Extract the (x, y) coordinate from the center of the cell holding the provided text.  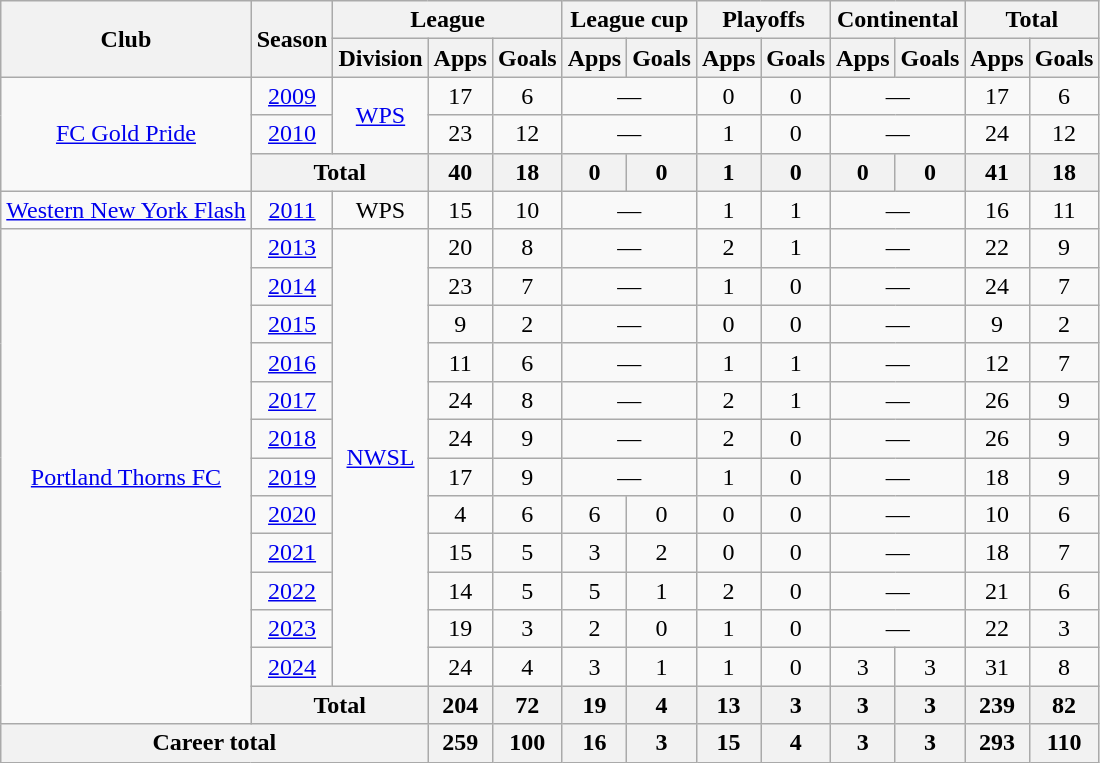
13 (728, 705)
2016 (292, 362)
2023 (292, 629)
2011 (292, 210)
FC Gold Pride (126, 134)
2014 (292, 286)
110 (1064, 743)
2020 (292, 515)
Career total (214, 743)
40 (460, 172)
14 (460, 591)
31 (997, 667)
239 (997, 705)
NWSL (380, 458)
20 (460, 248)
100 (527, 743)
293 (997, 743)
2017 (292, 400)
72 (527, 705)
21 (997, 591)
2019 (292, 477)
League (448, 20)
2015 (292, 324)
League cup (629, 20)
259 (460, 743)
Playoffs (763, 20)
2024 (292, 667)
Western New York Flash (126, 210)
Continental (898, 20)
2022 (292, 591)
Season (292, 39)
Division (380, 58)
2021 (292, 553)
2009 (292, 96)
2010 (292, 134)
204 (460, 705)
Portland Thorns FC (126, 476)
2013 (292, 248)
Club (126, 39)
2018 (292, 438)
41 (997, 172)
82 (1064, 705)
